Capture the cell that displays the provided text and extract its [x, y] central coordinate. 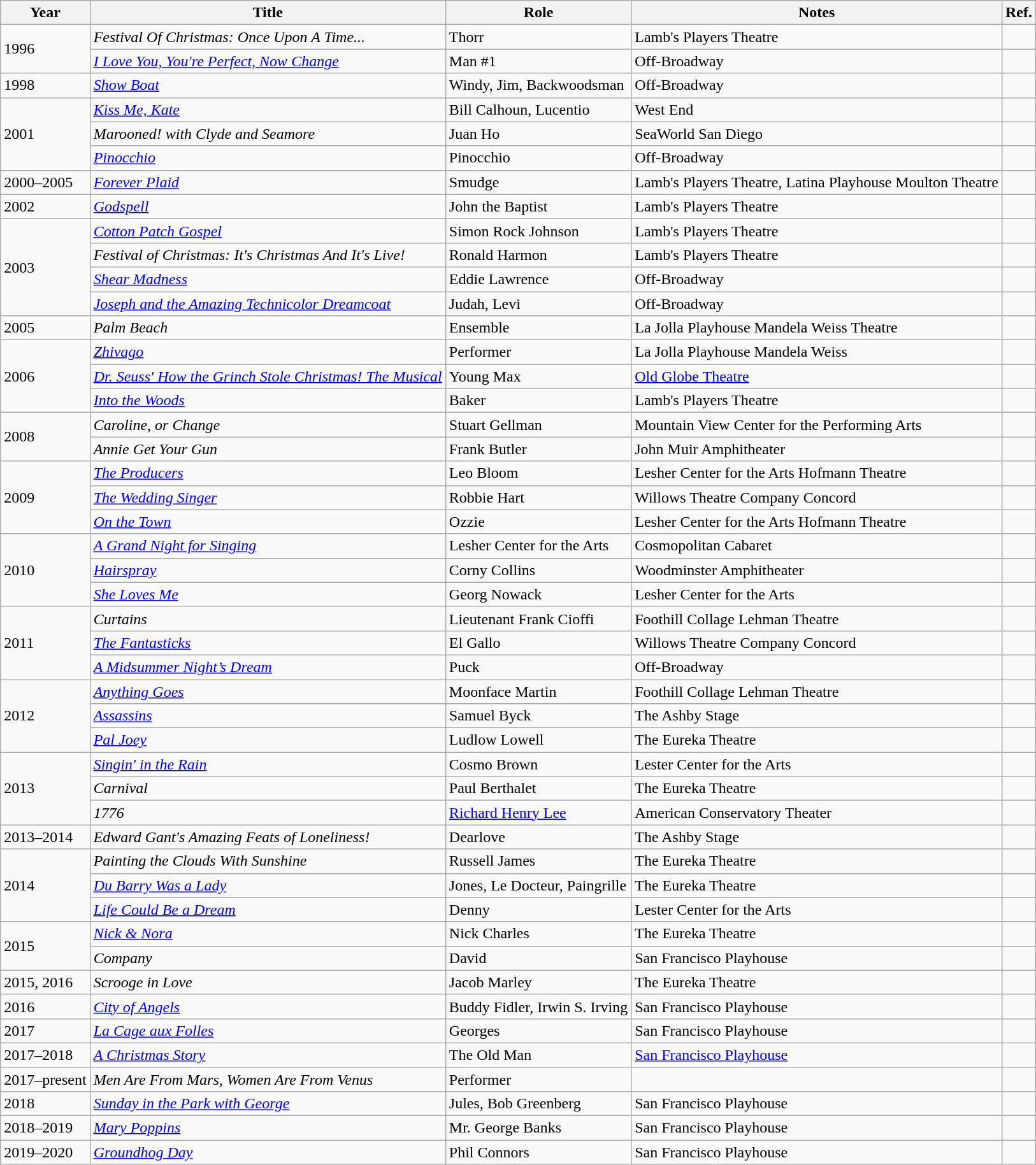
She Loves Me [268, 594]
Cosmopolitan Cabaret [817, 546]
Hairspray [268, 570]
Groundhog Day [268, 1152]
Windy, Jim, Backwoodsman [538, 85]
Puck [538, 667]
Notes [817, 13]
On the Town [268, 522]
Georg Nowack [538, 594]
2018–2019 [45, 1128]
Thorr [538, 37]
West End [817, 110]
Nick Charles [538, 934]
Ludlow Lowell [538, 740]
Scrooge in Love [268, 982]
Cosmo Brown [538, 764]
Kiss Me, Kate [268, 110]
2017–present [45, 1080]
Nick & Nora [268, 934]
Pal Joey [268, 740]
2003 [45, 267]
City of Angels [268, 1006]
Georges [538, 1031]
La Jolla Playhouse Mandela Weiss Theatre [817, 328]
David [538, 958]
Zhivago [268, 352]
Assassins [268, 716]
Juan Ho [538, 134]
2017–2018 [45, 1055]
2013 [45, 789]
The Wedding Singer [268, 497]
Ronald Harmon [538, 255]
A Christmas Story [268, 1055]
Jules, Bob Greenberg [538, 1104]
Frank Butler [538, 449]
2018 [45, 1104]
Mountain View Center for the Performing Arts [817, 425]
La Jolla Playhouse Mandela Weiss [817, 352]
A Grand Night for Singing [268, 546]
Phil Connors [538, 1152]
Joseph and the Amazing Technicolor Dreamcoat [268, 304]
Show Boat [268, 85]
Cotton Patch Gospel [268, 231]
Dearlove [538, 837]
2000–2005 [45, 182]
Simon Rock Johnson [538, 231]
2019–2020 [45, 1152]
Mr. George Banks [538, 1128]
Caroline, or Change [268, 425]
Judah, Levi [538, 304]
2014 [45, 885]
John Muir Amphitheater [817, 449]
Year [45, 13]
Ref. [1018, 13]
Festival of Christmas: It's Christmas And It's Live! [268, 255]
Anything Goes [268, 691]
Samuel Byck [538, 716]
Forever Plaid [268, 182]
Company [268, 958]
2010 [45, 570]
2015, 2016 [45, 982]
Eddie Lawrence [538, 279]
2015 [45, 946]
Old Globe Theatre [817, 376]
Young Max [538, 376]
Lamb's Players Theatre, Latina Playhouse Moulton Theatre [817, 182]
John the Baptist [538, 206]
The Fantasticks [268, 643]
Dr. Seuss' How the Grinch Stole Christmas! The Musical [268, 376]
Singin' in the Rain [268, 764]
2001 [45, 134]
Godspell [268, 206]
Sunday in the Park with George [268, 1104]
Palm Beach [268, 328]
American Conservatory Theater [817, 813]
Carnival [268, 789]
1998 [45, 85]
Corny Collins [538, 570]
Shear Madness [268, 279]
Life Could Be a Dream [268, 910]
Smudge [538, 182]
2012 [45, 715]
Lieutenant Frank Cioffi [538, 618]
Denny [538, 910]
Mary Poppins [268, 1128]
1996 [45, 49]
2016 [45, 1006]
Into the Woods [268, 401]
2009 [45, 497]
The Producers [268, 473]
Marooned! with Clyde and Seamore [268, 134]
Role [538, 13]
Moonface Martin [538, 691]
Bill Calhoun, Lucentio [538, 110]
Paul Berthalet [538, 789]
2013–2014 [45, 837]
Annie Get Your Gun [268, 449]
Woodminster Amphitheater [817, 570]
La Cage aux Folles [268, 1031]
Richard Henry Lee [538, 813]
Jones, Le Docteur, Paingrille [538, 885]
2008 [45, 437]
I Love You, You're Perfect, Now Change [268, 61]
A Midsummer Night’s Dream [268, 667]
2011 [45, 643]
Baker [538, 401]
Ensemble [538, 328]
2005 [45, 328]
The Old Man [538, 1055]
2002 [45, 206]
Festival Of Christmas: Once Upon A Time... [268, 37]
Stuart Gellman [538, 425]
Du Barry Was a Lady [268, 885]
Edward Gant's Amazing Feats of Loneliness! [268, 837]
SeaWorld San Diego [817, 134]
2006 [45, 376]
Men Are From Mars, Women Are From Venus [268, 1080]
Leo Bloom [538, 473]
Painting the Clouds With Sunshine [268, 861]
Curtains [268, 618]
Russell James [538, 861]
Man #1 [538, 61]
Robbie Hart [538, 497]
2017 [45, 1031]
Title [268, 13]
Jacob Marley [538, 982]
Ozzie [538, 522]
Buddy Fidler, Irwin S. Irving [538, 1006]
El Gallo [538, 643]
1776 [268, 813]
